Capture the cell that displays the provided text and extract its [X, Y] central coordinate. 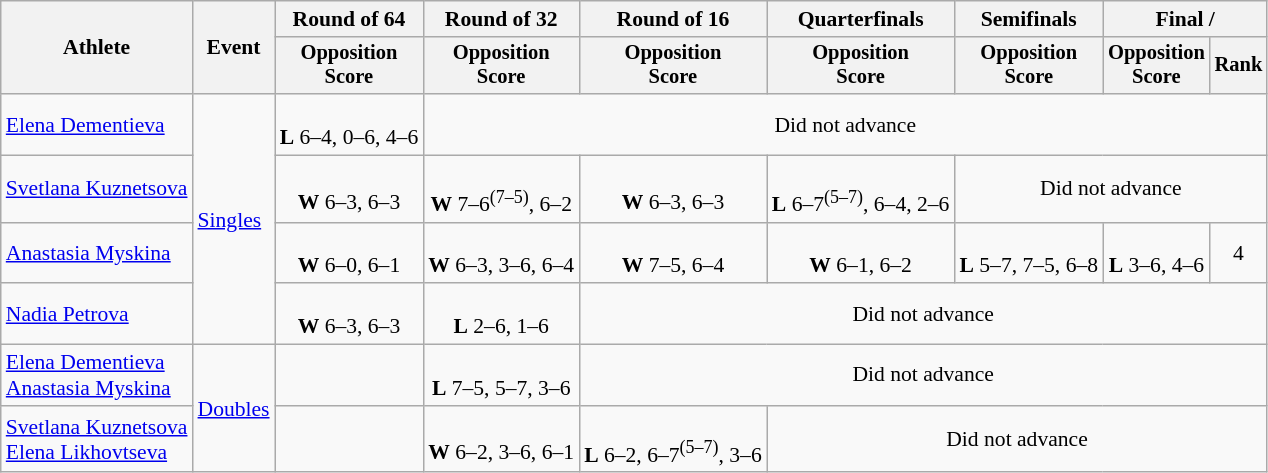
Round of 32 [501, 19]
Doubles [234, 409]
Svetlana KuznetsovaElena Likhovtseva [97, 440]
W 6–2, 3–6, 6–1 [501, 440]
W 7–5, 6–4 [673, 252]
Rank [1239, 66]
Svetlana Kuznetsova [97, 190]
Nadia Petrova [97, 314]
Elena DementievaAnastasia Myskina [97, 376]
Quarterfinals [861, 19]
L 6–4, 0–6, 4–6 [350, 124]
Round of 64 [350, 19]
W 6–1, 6–2 [861, 252]
L 3–6, 4–6 [1156, 252]
Round of 16 [673, 19]
Final / [1185, 19]
Elena Dementieva [97, 124]
Event [234, 48]
L 7–5, 5–7, 3–6 [501, 376]
L 5–7, 7–5, 6–8 [1028, 252]
W 7–6(7–5), 6–2 [501, 190]
Semifinals [1028, 19]
Athlete [97, 48]
W 6–3, 3–6, 6–4 [501, 252]
Anastasia Myskina [97, 252]
L 6–2, 6–7(5–7), 3–6 [673, 440]
L 2–6, 1–6 [501, 314]
W 6–0, 6–1 [350, 252]
Singles [234, 219]
L 6–7(5–7), 6–4, 2–6 [861, 190]
4 [1239, 252]
